Find where the given text appears and provide that cell's center as [X, Y] coordinate. 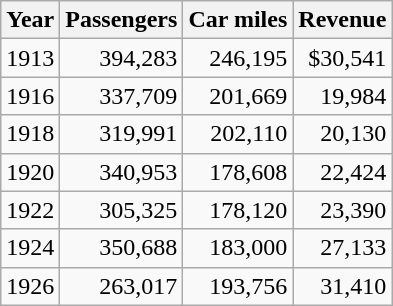
1922 [30, 210]
1918 [30, 134]
337,709 [122, 96]
263,017 [122, 286]
1926 [30, 286]
350,688 [122, 248]
305,325 [122, 210]
1920 [30, 172]
23,390 [342, 210]
183,000 [238, 248]
Year [30, 20]
20,130 [342, 134]
202,110 [238, 134]
Passengers [122, 20]
319,991 [122, 134]
1916 [30, 96]
246,195 [238, 58]
1924 [30, 248]
201,669 [238, 96]
394,283 [122, 58]
19,984 [342, 96]
22,424 [342, 172]
340,953 [122, 172]
31,410 [342, 286]
178,120 [238, 210]
27,133 [342, 248]
Revenue [342, 20]
178,608 [238, 172]
193,756 [238, 286]
Car miles [238, 20]
1913 [30, 58]
$30,541 [342, 58]
